Search for the cell housing the specified text and yield its [x, y] center coordinate. 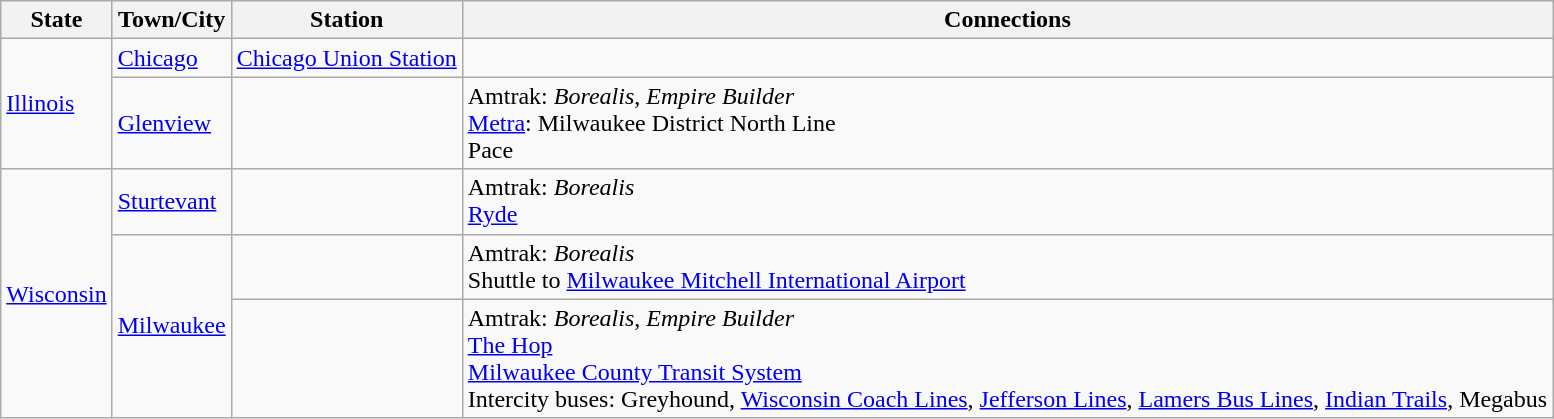
Amtrak: Borealis Ryde [1007, 202]
Illinois [56, 104]
Town/City [172, 20]
Amtrak: Borealis Shuttle to Milwaukee Mitchell International Airport [1007, 266]
Sturtevant [172, 202]
Chicago [172, 58]
Amtrak: Borealis, Empire Builder Metra: Milwaukee District North Line Pace [1007, 123]
Station [346, 20]
State [56, 20]
Glenview [172, 123]
Wisconsin [56, 294]
Connections [1007, 20]
Milwaukee [172, 326]
Chicago Union Station [346, 58]
